Extract the (X, Y) coordinate from the center of the cell holding the provided text.  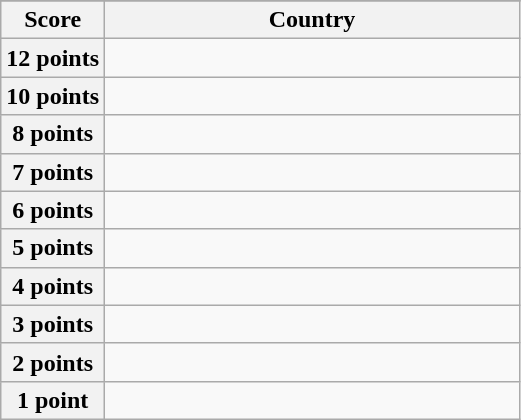
5 points (53, 248)
6 points (53, 210)
4 points (53, 286)
Score (53, 20)
1 point (53, 400)
3 points (53, 324)
12 points (53, 58)
7 points (53, 172)
8 points (53, 134)
10 points (53, 96)
Country (312, 20)
2 points (53, 362)
